Capture the cell that displays the provided text and extract its (X, Y) central coordinate. 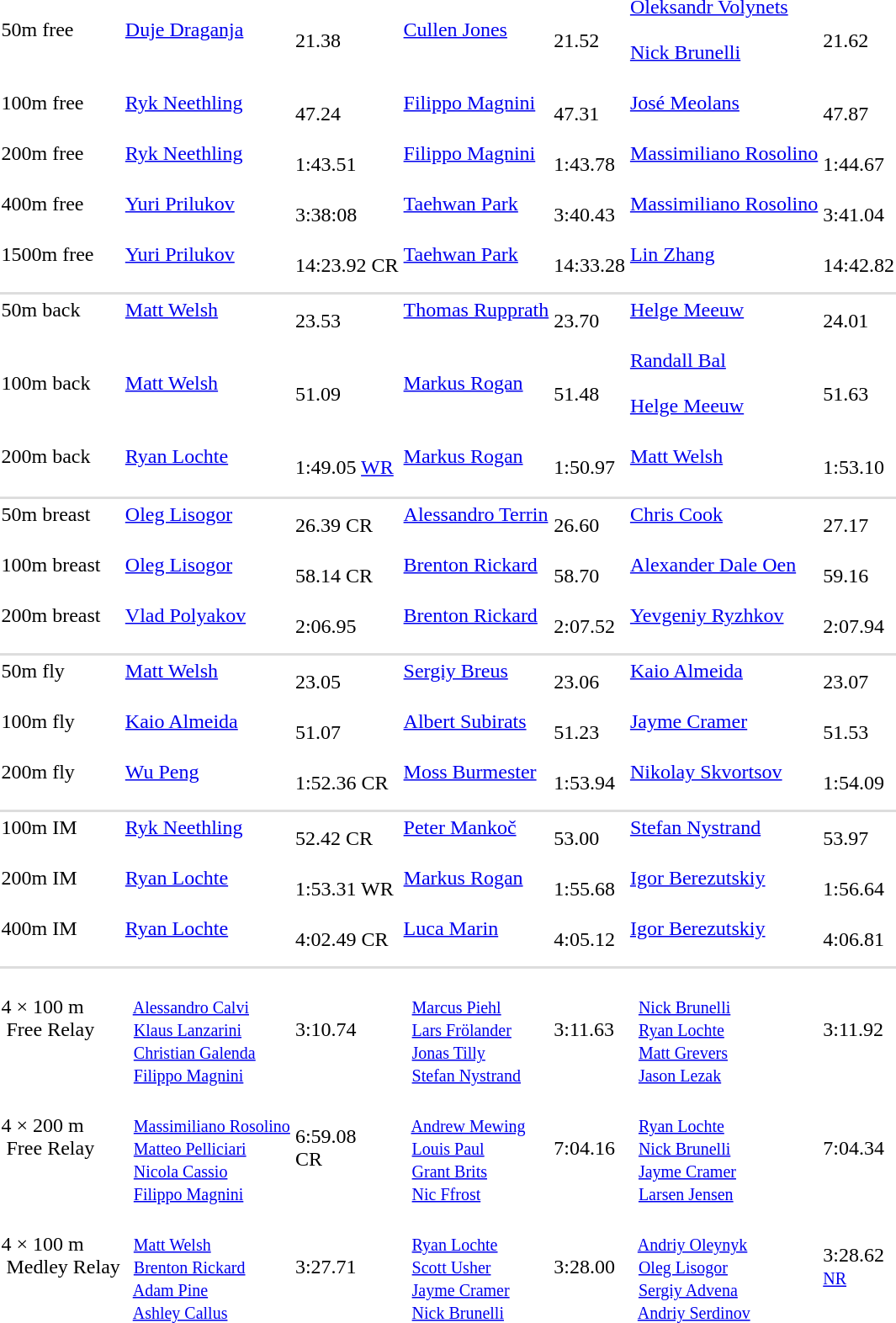
4 × 100 m Free Relay (61, 1029)
4:06.81 (859, 939)
Nick Brunelli Ryan Lochte Matt Grevers Jason Lezak (724, 1029)
Albert Subirats (476, 732)
Alessandro Terrin (476, 525)
47.87 (859, 114)
50m fly (61, 682)
52.42 CR (347, 838)
53.97 (859, 838)
23.70 (590, 321)
Massimiliano Rosolino Matteo Pelliciari Nicola Cassio Filippo Magnini (207, 1148)
1:43.78 (590, 165)
7:04.16 (590, 1148)
1:53.10 (859, 468)
1:56.64 (859, 889)
Sergiy Breus (476, 682)
Thomas Rupprath (476, 321)
14:42.82 (859, 266)
Peter Mankoč (476, 838)
51.63 (859, 394)
100m back (61, 394)
1:49.05 WR (347, 468)
27.17 (859, 525)
200m back (61, 468)
47.31 (590, 114)
53.00 (590, 838)
100m IM (61, 838)
Alexander Dale Oen (724, 576)
Helge Meeuw (724, 321)
1:43.51 (347, 165)
1500m free (61, 266)
200m breast (61, 626)
4:05.12 (590, 939)
Nikolay Skvortsov (724, 783)
3:40.43 (590, 215)
1:53.94 (590, 783)
51.23 (590, 732)
Yevgeniy Ryzhkov (724, 626)
23.53 (347, 321)
26.60 (590, 525)
Wu Peng (207, 783)
200m free (61, 165)
24.01 (859, 321)
Randall Bal Helge Meeuw (724, 394)
Vlad Polyakov (207, 626)
Stefan Nystrand (724, 838)
Luca Marin (476, 939)
2:07.94 (859, 626)
3:11.92 (859, 1029)
Alessandro Calvi Klaus Lanzarini Christian Galenda Filippo Magnini (207, 1029)
Andrew Mewing Louis Paul Grant Brits Nic Ffrost (476, 1148)
3:11.63 (590, 1029)
3:10.74 (347, 1029)
4:02.49 CR (347, 939)
200m IM (61, 889)
2:06.95 (347, 626)
51.53 (859, 732)
1:55.68 (590, 889)
14:33.28 (590, 266)
23.06 (590, 682)
51.07 (347, 732)
1:50.97 (590, 468)
Moss Burmester (476, 783)
51.48 (590, 394)
100m breast (61, 576)
1:53.31 WR (347, 889)
58.14 CR (347, 576)
2:07.52 (590, 626)
50m breast (61, 525)
1:54.09 (859, 783)
14:23.92 CR (347, 266)
3:41.04 (859, 215)
100m free (61, 114)
200m fly (61, 783)
Chris Cook (724, 525)
51.09 (347, 394)
1:44.67 (859, 165)
6:59.08 CR (347, 1148)
Ryan Lochte Nick Brunelli Jayme Cramer Larsen Jensen (724, 1148)
23.05 (347, 682)
100m fly (61, 732)
400m free (61, 215)
7:04.34 (859, 1148)
1:52.36 CR (347, 783)
José Meolans (724, 114)
Lin Zhang (724, 266)
59.16 (859, 576)
Jayme Cramer (724, 732)
400m IM (61, 939)
Marcus Piehl Lars Frölander Jonas Tilly Stefan Nystrand (476, 1029)
23.07 (859, 682)
50m back (61, 321)
58.70 (590, 576)
47.24 (347, 114)
4 × 200 m Free Relay (61, 1148)
26.39 CR (347, 525)
3:38:08 (347, 215)
